Pinpoint the cell where the given text exists, returning its (x, y) midpoint coordinate. 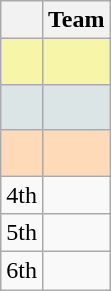
6th (22, 271)
Team (76, 20)
4th (22, 195)
5th (22, 233)
